Return [X, Y] of the center of cell containing provided text 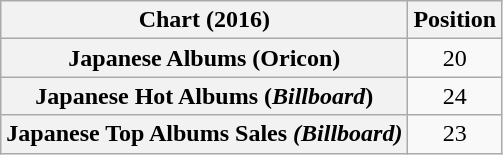
Chart (2016) [204, 20]
Japanese Albums (Oricon) [204, 58]
Japanese Hot Albums (Billboard) [204, 96]
24 [455, 96]
23 [455, 134]
Position [455, 20]
20 [455, 58]
Japanese Top Albums Sales (Billboard) [204, 134]
